Find where the given text appears and provide that cell's center as (X, Y) coordinate. 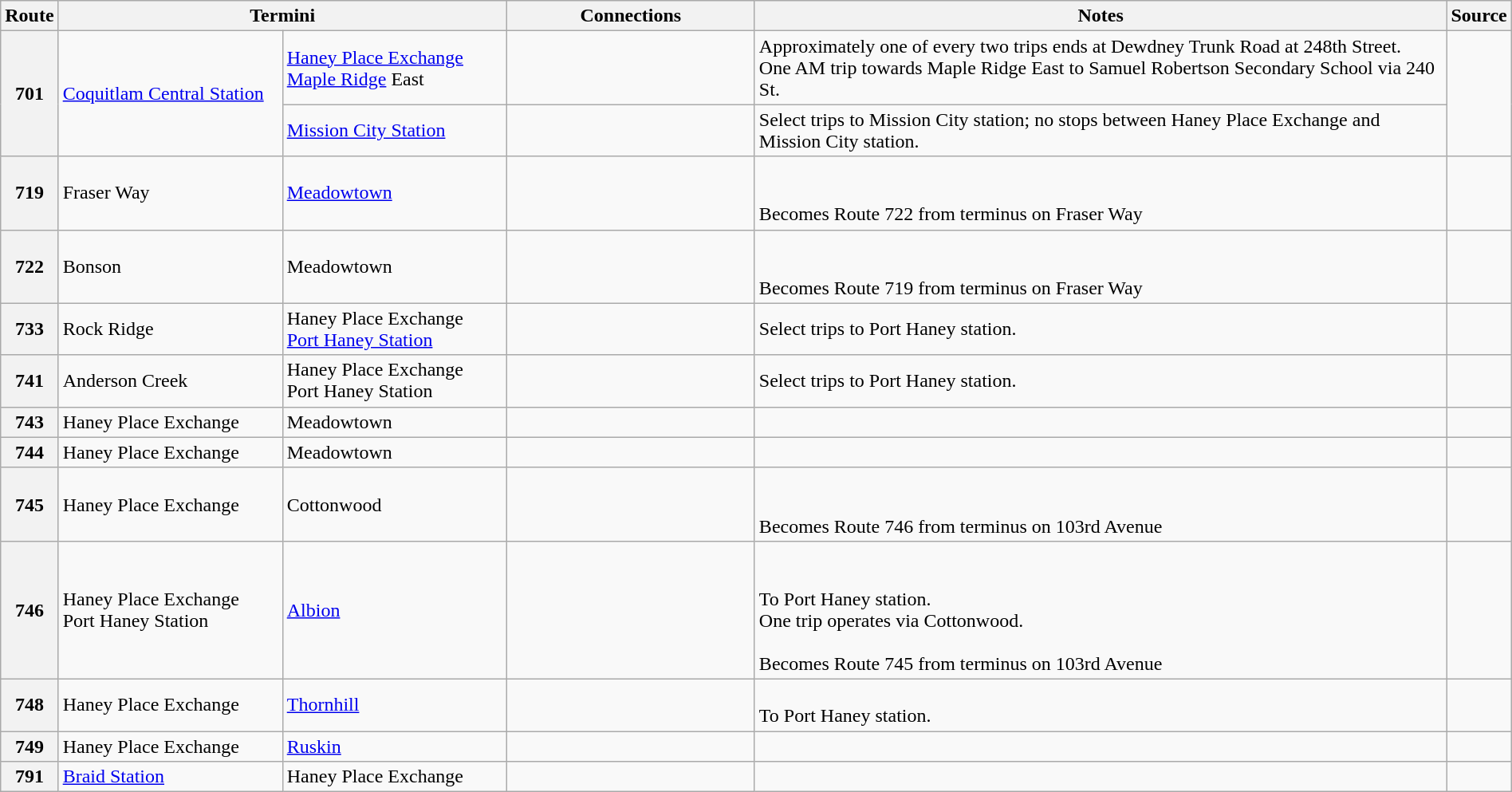
748 (30, 705)
Connections (630, 16)
733 (30, 329)
Rock Ridge (171, 329)
744 (30, 452)
791 (30, 777)
Haney Place ExchangeMaple Ridge East (394, 68)
Cottonwood (394, 504)
To Port Haney station. (1101, 705)
Braid Station (171, 777)
Notes (1101, 16)
Select trips to Mission City station; no stops between Haney Place Exchange and Mission City station. (1101, 131)
719 (30, 193)
Becomes Route 746 from terminus on 103rd Avenue (1101, 504)
746 (30, 609)
741 (30, 381)
Fraser Way (171, 193)
To Port Haney station. One trip operates via Cottonwood. Becomes Route 745 from terminus on 103rd Avenue (1101, 609)
749 (30, 746)
743 (30, 422)
745 (30, 504)
Route (30, 16)
Ruskin (394, 746)
Anderson Creek (171, 381)
Albion (394, 609)
Termini (282, 16)
Becomes Route 719 from terminus on Fraser Way (1101, 266)
Source (1479, 16)
Bonson (171, 266)
Becomes Route 722 from terminus on Fraser Way (1101, 193)
722 (30, 266)
701 (30, 94)
Coquitlam Central Station (171, 94)
Mission City Station (394, 131)
Thornhill (394, 705)
